Determine the (x, y) coordinate at the center of the cell enclosing the given text.  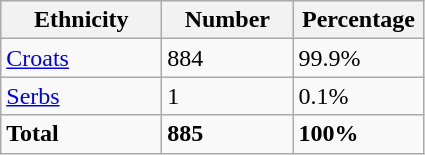
Ethnicity (82, 20)
Number (228, 20)
885 (228, 134)
Percentage (358, 20)
0.1% (358, 96)
Total (82, 134)
Serbs (82, 96)
1 (228, 96)
100% (358, 134)
Croats (82, 58)
884 (228, 58)
99.9% (358, 58)
